Return the (X, Y) coordinate for the center point of the cell that contains the specified text.  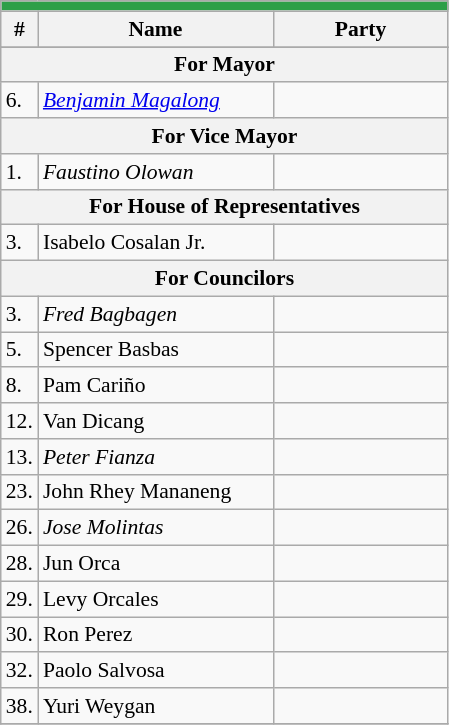
1. (20, 172)
32. (20, 671)
For Vice Mayor (224, 136)
23. (20, 492)
Jose Molintas (156, 528)
Yuri Weygan (156, 706)
30. (20, 635)
6. (20, 101)
26. (20, 528)
Paolo Salvosa (156, 671)
John Rhey Mananeng (156, 492)
Name (156, 29)
Spencer Basbas (156, 350)
Pam Cariño (156, 386)
38. (20, 706)
Ron Perez (156, 635)
5. (20, 350)
Isabelo Cosalan Jr. (156, 243)
Benjamin Magalong (156, 101)
Van Dicang (156, 421)
# (20, 29)
29. (20, 599)
8. (20, 386)
Faustino Olowan (156, 172)
Party (360, 29)
Fred Bagbagen (156, 314)
Peter Fianza (156, 457)
13. (20, 457)
For Councilors (224, 279)
Levy Orcales (156, 599)
28. (20, 564)
Jun Orca (156, 564)
12. (20, 421)
For Mayor (224, 65)
For House of Representatives (224, 207)
